Extract the [X, Y] coordinate from the center of the cell holding the provided text.  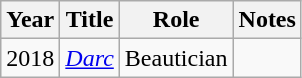
2018 [30, 58]
Role [176, 20]
Notes [267, 20]
Title [90, 20]
Year [30, 20]
Darc [90, 58]
Beautician [176, 58]
